Return [X, Y] of the center of cell containing provided text 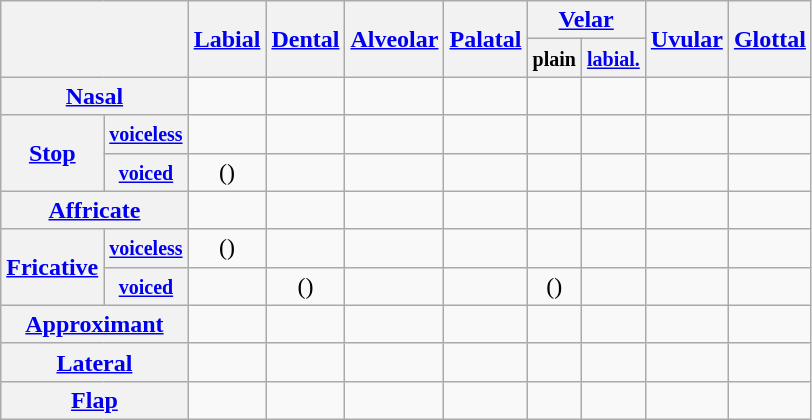
Labial [227, 39]
Approximant [94, 324]
labial. [613, 58]
Nasal [94, 96]
plain [554, 58]
Stop [52, 153]
Palatal [486, 39]
Alveolar [394, 39]
Flap [94, 400]
Lateral [94, 362]
Dental [306, 39]
Affricate [94, 210]
Uvular [686, 39]
Glottal [770, 39]
Fricative [52, 267]
Velar [586, 20]
